Output the (X, Y) coordinate of the center of the cell containing the given text.  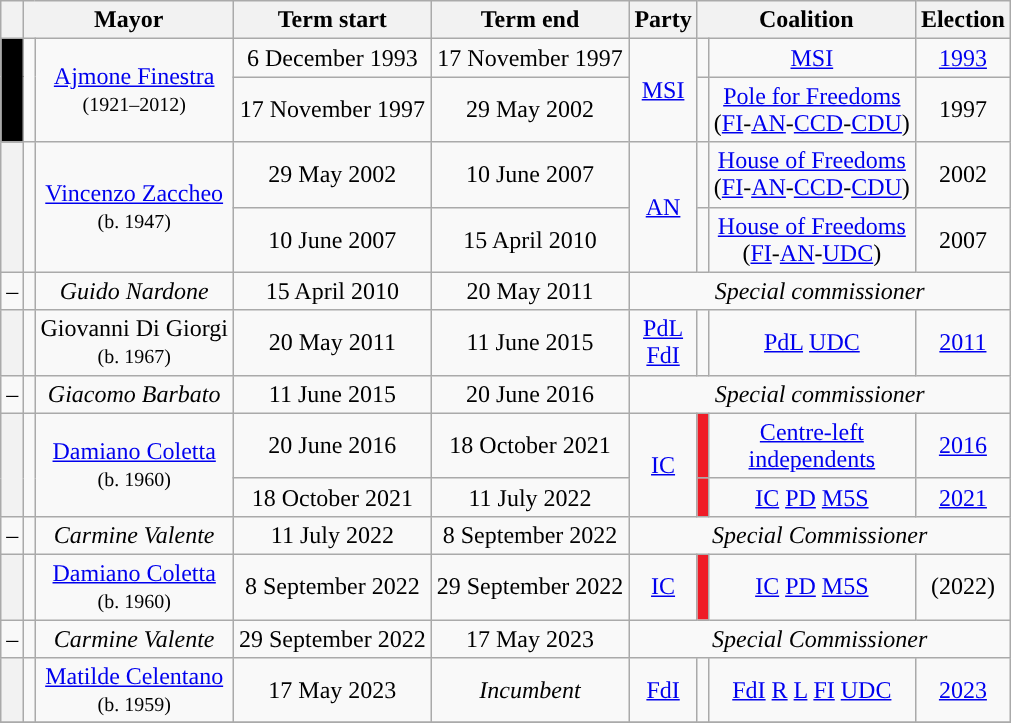
2023 (962, 690)
PdL UDC (812, 342)
Mayor (129, 20)
2011 (962, 342)
Term end (530, 20)
FdI (663, 690)
Giacomo Barbato (134, 394)
Centre-leftindependents (812, 446)
PdLFdI (663, 342)
2002 (962, 174)
Ajmone Finestra (1921–2012) (134, 90)
House of Freedoms(FI-AN-CCD-CDU) (812, 174)
FdI R L FI UDC (812, 690)
Guido Nardone (134, 291)
2016 (962, 446)
Incumbent (530, 690)
2007 (962, 240)
Vincenzo Zaccheo (b. 1947) (134, 207)
Giovanni Di Giorgi (b. 1967) (134, 342)
Pole for Freedoms(FI-AN-CCD-CDU) (812, 110)
(2022) (962, 586)
Party (663, 20)
Term start (332, 20)
1997 (962, 110)
6 December 1993 (332, 58)
Election (962, 20)
1993 (962, 58)
Coalition (806, 20)
House of Freedoms(FI-AN-UDC) (812, 240)
Matilde Celentano (b. 1959) (134, 690)
2021 (962, 497)
AN (663, 207)
